Locate the cell with the specified text and output its [X, Y] center coordinate. 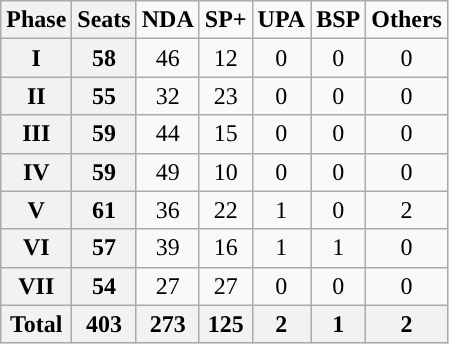
39 [168, 248]
54 [104, 286]
61 [104, 210]
273 [168, 324]
12 [226, 58]
Total [36, 324]
BSP [338, 20]
57 [104, 248]
10 [226, 172]
V [36, 210]
VI [36, 248]
Phase [36, 20]
58 [104, 58]
SP+ [226, 20]
15 [226, 134]
III [36, 134]
IV [36, 172]
UPA [282, 20]
I [36, 58]
44 [168, 134]
II [36, 96]
NDA [168, 20]
403 [104, 324]
46 [168, 58]
VII [36, 286]
32 [168, 96]
16 [226, 248]
22 [226, 210]
23 [226, 96]
49 [168, 172]
Seats [104, 20]
36 [168, 210]
125 [226, 324]
55 [104, 96]
Others [407, 20]
